Identify which cell holds the provided text, then report its (x, y) central coordinate. 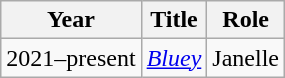
Janelle (246, 58)
Bluey (174, 58)
2021–present (71, 58)
Role (246, 20)
Title (174, 20)
Year (71, 20)
